Find where the given text appears and provide that cell's center as (X, Y) coordinate. 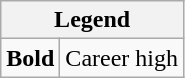
Bold (30, 58)
Career high (122, 58)
Legend (92, 20)
